Pinpoint the cell where the given text exists, returning its [X, Y] midpoint coordinate. 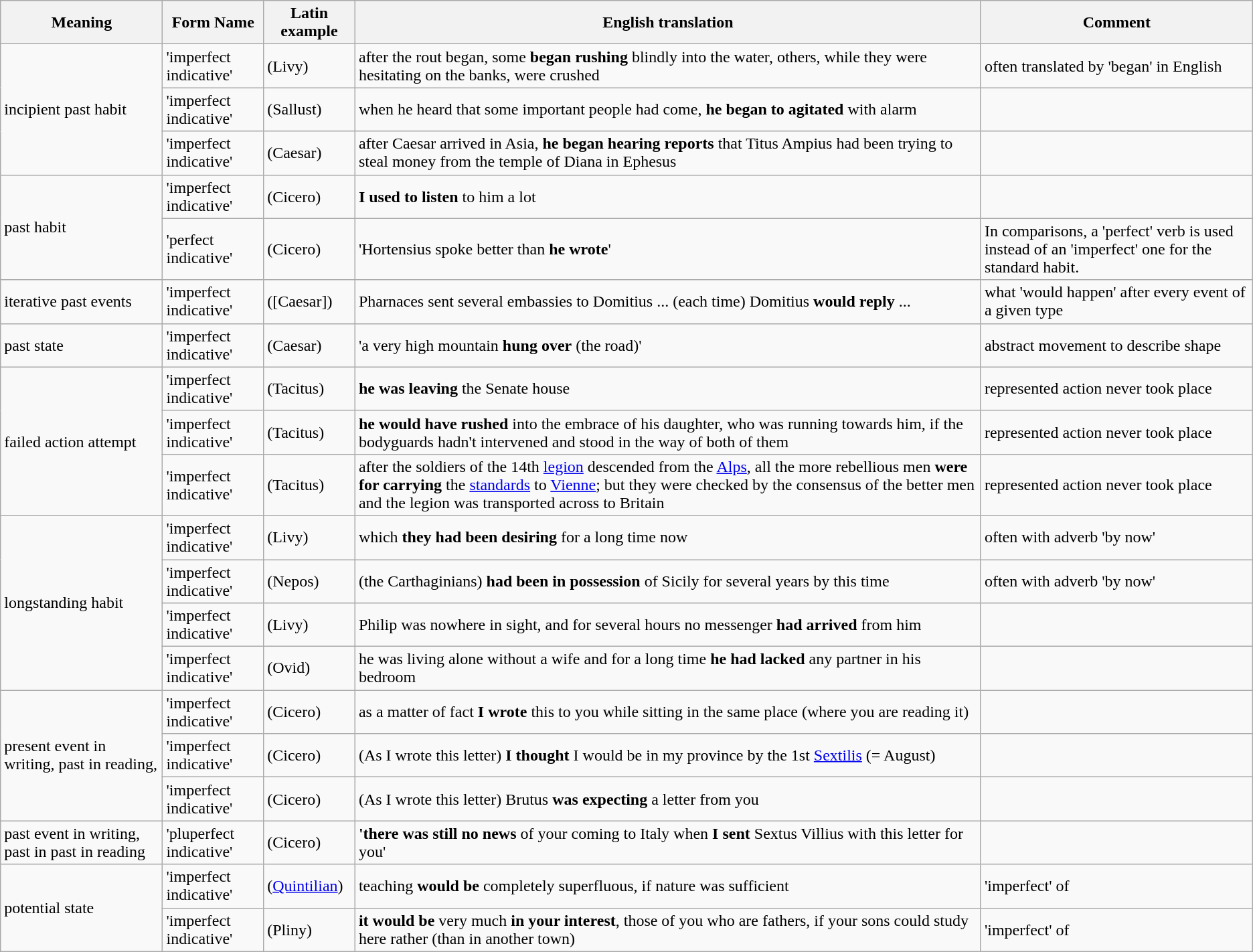
(Quintilian) [309, 886]
it would be very much in your interest, those of you who are fathers, if your sons could study here rather (than in another town) [668, 929]
what 'would happen' after every event of a given type [1116, 301]
(As I wrote this letter) Brutus was expecting a letter from you [668, 799]
present event in writing, past in reading, [82, 755]
Form Name [213, 23]
'pluperfect indicative' [213, 842]
when he heard that some important people had come, he began to agitated with alarm [668, 110]
past habit [82, 228]
abstract movement to describe shape [1116, 345]
'a very high mountain hung over (the road)' [668, 345]
(Nepos) [309, 581]
iterative past events [82, 301]
Comment [1116, 23]
'perfect indicative' [213, 249]
(Pliny) [309, 929]
English translation [668, 23]
(As I wrote this letter) I thought I would be in my province by the 1st Sextilis (= August) [668, 755]
longstanding habit [82, 603]
teaching would be completely superfluous, if nature was sufficient [668, 886]
Latin example [309, 23]
potential state [82, 908]
Pharnaces sent several embassies to Domitius ... (each time) Domitius would reply ... [668, 301]
he was leaving the Senate house [668, 388]
he was living alone without a wife and for a long time he had lacked any partner in his bedroom [668, 668]
past event in writing, past in past in reading [82, 842]
incipient past habit [82, 110]
which they had been desiring for a long time now [668, 537]
(Sallust) [309, 110]
as a matter of fact I wrote this to you while sitting in the same place (where you are reading it) [668, 712]
In comparisons, a 'perfect' verb is used instead of an 'imperfect' one for the standard habit. [1116, 249]
failed action attempt [82, 441]
past state [82, 345]
(Ovid) [309, 668]
after the rout began, some began rushing blindly into the water, others, while they were hesitating on the banks, were crushed [668, 66]
([Caesar]) [309, 301]
(the Carthaginians) had been in possession of Sicily for several years by this time [668, 581]
'Hortensius spoke better than he wrote' [668, 249]
after Caesar arrived in Asia, he began hearing reports that Titus Ampius had been trying to steal money from the temple of Diana in Ephesus [668, 153]
Meaning [82, 23]
'there was still no news of your coming to Italy when I sent Sextus Villius with this letter for you' [668, 842]
often translated by 'began' in English [1116, 66]
Philip was nowhere in sight, and for several hours no messenger had arrived from him [668, 625]
I used to listen to him a lot [668, 197]
